Find where the given text appears and provide that cell's center as (x, y) coordinate. 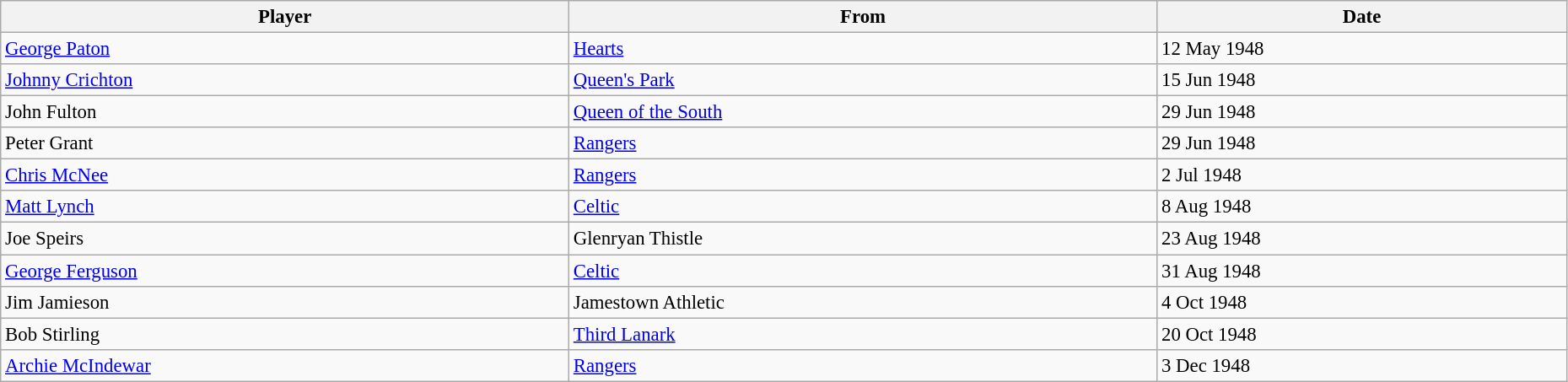
23 Aug 1948 (1362, 239)
31 Aug 1948 (1362, 271)
Player (285, 17)
3 Dec 1948 (1362, 365)
Jamestown Athletic (864, 302)
Jim Jamieson (285, 302)
Third Lanark (864, 334)
Hearts (864, 49)
Glenryan Thistle (864, 239)
Chris McNee (285, 175)
Matt Lynch (285, 207)
Johnny Crichton (285, 80)
8 Aug 1948 (1362, 207)
George Paton (285, 49)
George Ferguson (285, 271)
From (864, 17)
12 May 1948 (1362, 49)
Archie McIndewar (285, 365)
Peter Grant (285, 143)
20 Oct 1948 (1362, 334)
Queen of the South (864, 112)
2 Jul 1948 (1362, 175)
Date (1362, 17)
15 Jun 1948 (1362, 80)
Joe Speirs (285, 239)
Bob Stirling (285, 334)
John Fulton (285, 112)
4 Oct 1948 (1362, 302)
Queen's Park (864, 80)
